Provide the (X, Y) coordinate of the cell's center where the given text is located.  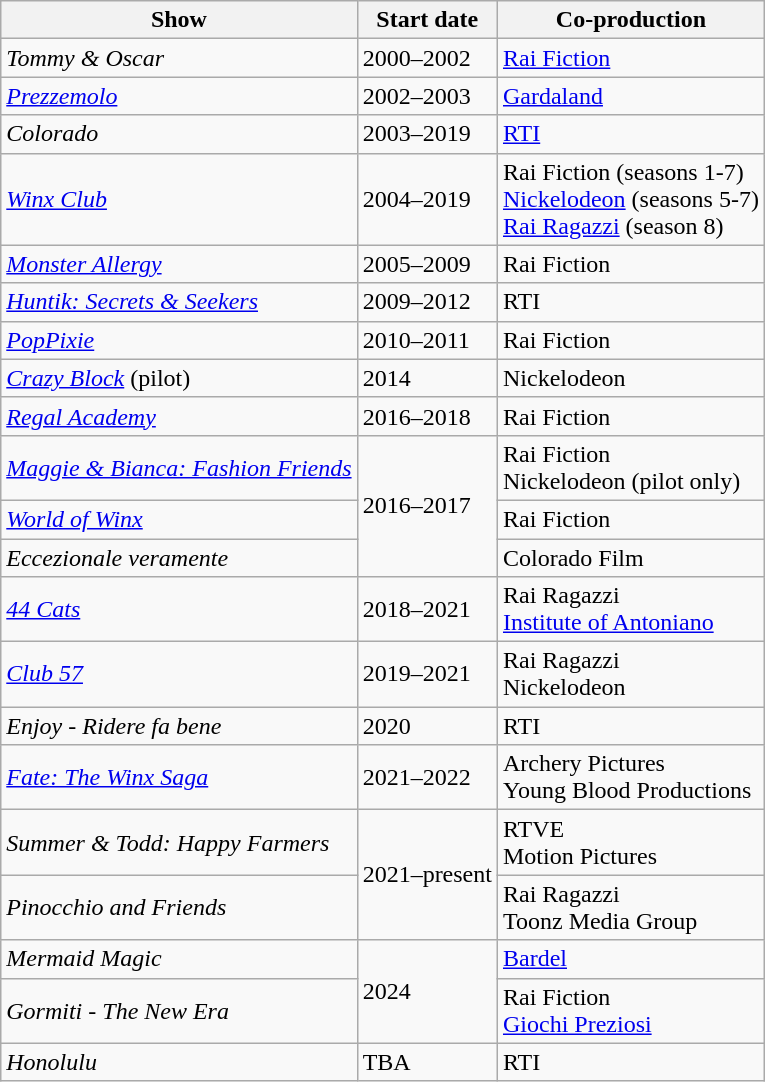
Colorado Film (630, 557)
2024 (427, 992)
Rai RagazziNickelodeon (630, 674)
2014 (427, 378)
2016–2018 (427, 416)
2003–2019 (427, 134)
Prezzemolo (179, 96)
Co-production (630, 20)
Gardaland (630, 96)
Rai RagazziToonz Media Group (630, 908)
Gormiti - The New Era (179, 1010)
RTVEMotion Pictures (630, 842)
2021–present (427, 875)
Tommy & Oscar (179, 58)
2009–2012 (427, 302)
Maggie & Bianca: Fashion Friends (179, 468)
Pinocchio and Friends (179, 908)
Rai FictionNickelodeon (pilot only) (630, 468)
Huntik: Secrets & Seekers (179, 302)
2020 (427, 726)
Club 57 (179, 674)
Enjoy - Ridere fa bene (179, 726)
Show (179, 20)
Nickelodeon (630, 378)
Colorado (179, 134)
Bardel (630, 959)
Fate: The Winx Saga (179, 778)
2021–2022 (427, 778)
Rai Fiction (seasons 1-7)Nickelodeon (seasons 5-7)Rai Ragazzi (season 8) (630, 199)
2019–2021 (427, 674)
Mermaid Magic (179, 959)
Rai RagazziInstitute of Antoniano (630, 610)
2002–2003 (427, 96)
Eccezionale veramente (179, 557)
TBA (427, 1062)
2004–2019 (427, 199)
Rai FictionGiochi Preziosi (630, 1010)
2000–2002 (427, 58)
Summer & Todd: Happy Farmers (179, 842)
44 Cats (179, 610)
World of Winx (179, 519)
PopPixie (179, 340)
Archery PicturesYoung Blood Productions (630, 778)
Monster Allergy (179, 264)
Crazy Block (pilot) (179, 378)
2010–2011 (427, 340)
Regal Academy (179, 416)
Start date (427, 20)
Winx Club (179, 199)
2018–2021 (427, 610)
Honolulu (179, 1062)
2005–2009 (427, 264)
2016–2017 (427, 506)
